Identify which cell holds the provided text, then report its [x, y] central coordinate. 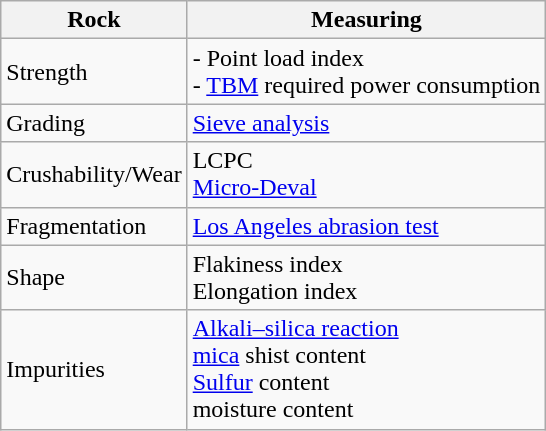
Los Angeles abrasion test [366, 226]
Shape [94, 278]
Alkali–silica reactionmica shist contentSulfur contentmoisture content [366, 370]
Measuring [366, 20]
Crushability/Wear [94, 174]
Flakiness indexElongation index [366, 278]
Sieve analysis [366, 123]
Impurities [94, 370]
Strength [94, 72]
LCPCMicro-Deval [366, 174]
Rock [94, 20]
- Point load index- TBM required power consumption [366, 72]
Fragmentation [94, 226]
Grading [94, 123]
